For the text-containing cell, return its midpoint in (x, y) coordinate format. 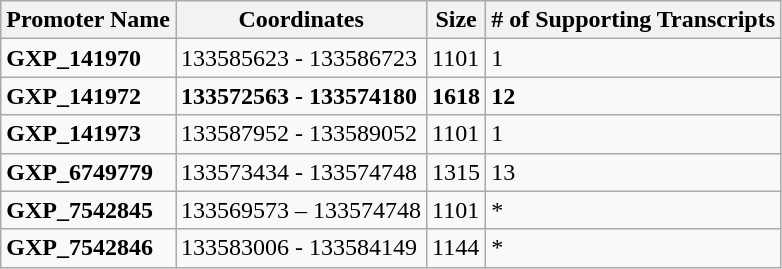
1315 (456, 172)
Promoter Name (88, 20)
12 (634, 96)
1144 (456, 248)
1618 (456, 96)
GXP_7542845 (88, 210)
GXP_141973 (88, 134)
133569573 – 133574748 (302, 210)
133572563 - 133574180 (302, 96)
GXP_6749779 (88, 172)
Coordinates (302, 20)
133583006 - 133584149 (302, 248)
GXP_7542846 (88, 248)
Size (456, 20)
# of Supporting Transcripts (634, 20)
133573434 - 133574748 (302, 172)
GXP_141972 (88, 96)
133587952 - 133589052 (302, 134)
13 (634, 172)
133585623 - 133586723 (302, 58)
GXP_141970 (88, 58)
